Provide the (x, y) coordinate of the cell's center where the given text is located.  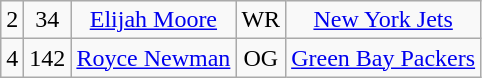
OG (261, 58)
Elijah Moore (154, 20)
WR (261, 20)
2 (12, 20)
142 (48, 58)
4 (12, 58)
New York Jets (384, 20)
Green Bay Packers (384, 58)
Royce Newman (154, 58)
34 (48, 20)
